Find where the given text appears and provide that cell's center as [x, y] coordinate. 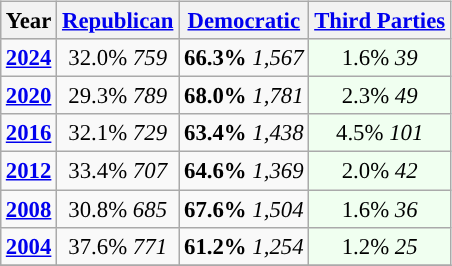
2.3% 49 [380, 96]
Third Parties [380, 21]
1.2% 25 [380, 246]
2004 [29, 246]
2024 [29, 58]
Democratic [244, 21]
30.8% 685 [118, 209]
32.1% 729 [118, 133]
1.6% 39 [380, 58]
29.3% 789 [118, 96]
66.3% 1,567 [244, 58]
63.4% 1,438 [244, 133]
64.6% 1,369 [244, 171]
67.6% 1,504 [244, 209]
2020 [29, 96]
32.0% 759 [118, 58]
68.0% 1,781 [244, 96]
Republican [118, 21]
1.6% 36 [380, 209]
2.0% 42 [380, 171]
61.2% 1,254 [244, 246]
2012 [29, 171]
33.4% 707 [118, 171]
4.5% 101 [380, 133]
Year [29, 21]
2016 [29, 133]
2008 [29, 209]
37.6% 771 [118, 246]
